Output the (x, y) coordinate of the center of the cell containing the given text.  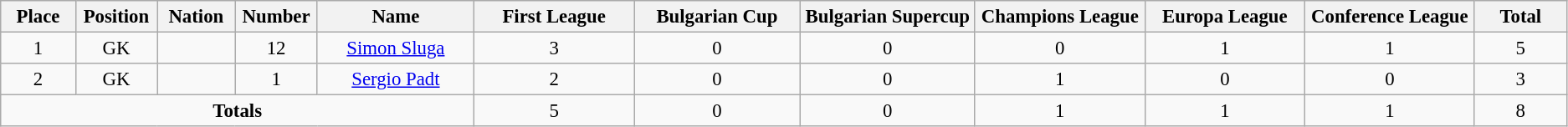
Name (396, 17)
Sergio Padt (396, 79)
Bulgarian Supercup (887, 17)
Total (1520, 17)
Bulgarian Cup (718, 17)
Europa League (1225, 17)
Conference League (1390, 17)
Champions League (1059, 17)
First League (554, 17)
Position (115, 17)
Number (276, 17)
12 (276, 48)
Nation (197, 17)
Simon Sluga (396, 48)
Totals (238, 111)
8 (1520, 111)
Place (38, 17)
